Extract the [X, Y] coordinate from the center of the cell holding the provided text.  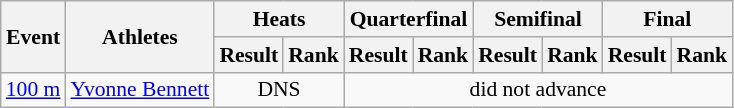
Yvonne Bennett [140, 90]
Event [34, 36]
Quarterfinal [408, 19]
did not advance [538, 90]
Heats [278, 19]
DNS [278, 90]
Semifinal [538, 19]
Final [668, 19]
100 m [34, 90]
Athletes [140, 36]
